From the cell containing the given text, extract its center point as [x, y] coordinate. 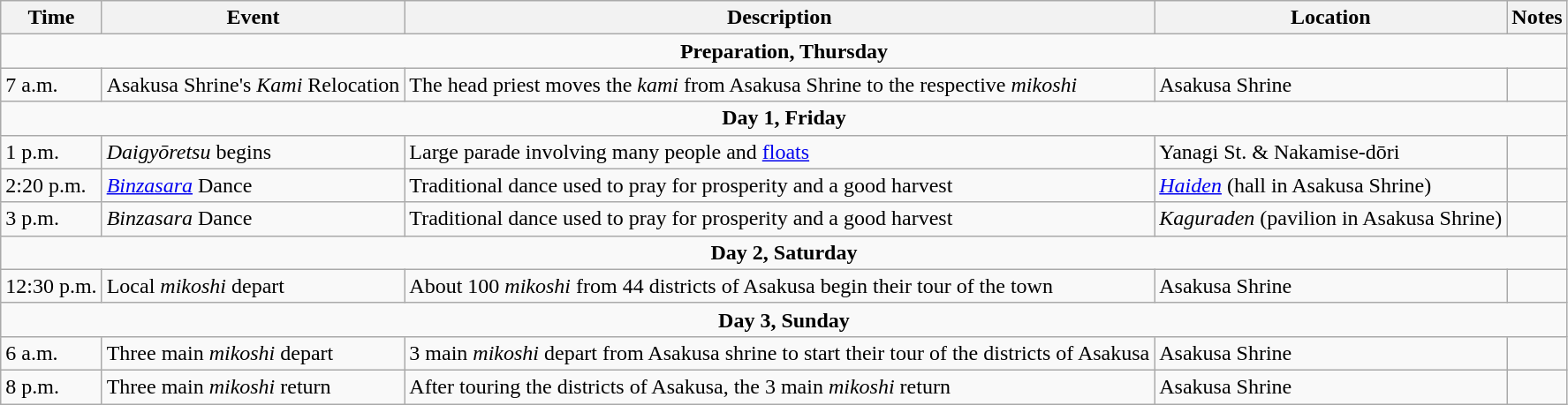
Haiden (hall in Asakusa Shrine) [1330, 185]
Location [1330, 18]
Three main mikoshi depart [253, 353]
Kaguraden (pavilion in Asakusa Shrine) [1330, 219]
Notes [1537, 18]
Description [779, 18]
Asakusa Shrine's Kami Relocation [253, 85]
Event [253, 18]
After touring the districts of Asakusa, the 3 main mikoshi return [779, 386]
3 main mikoshi depart from Asakusa shrine to start their tour of the districts of Asakusa [779, 353]
Large parade involving many people and floats [779, 152]
Daigyōretsu begins [253, 152]
7 a.m. [51, 85]
Local mikoshi depart [253, 286]
3 p.m. [51, 219]
Time [51, 18]
2:20 p.m. [51, 185]
The head priest moves the kami from Asakusa Shrine to the respective mikoshi [779, 85]
About 100 mikoshi from 44 districts of Asakusa begin their tour of the town [779, 286]
Day 1, Friday [784, 118]
Yanagi St. & Nakamise-dōri [1330, 152]
Three main mikoshi return [253, 386]
Preparation, Thursday [784, 51]
Day 2, Saturday [784, 252]
6 a.m. [51, 353]
12:30 p.m. [51, 286]
1 p.m. [51, 152]
Day 3, Sunday [784, 319]
8 p.m. [51, 386]
